From the cell containing the given text, extract its center point as [x, y] coordinate. 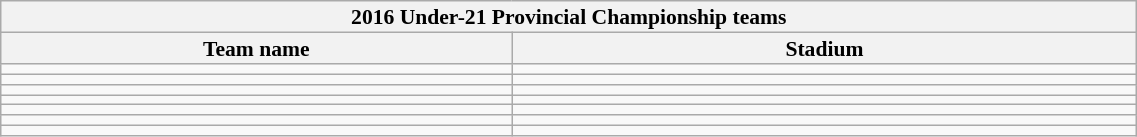
Stadium [824, 49]
2016 Under-21 Provincial Championship teams [569, 17]
Team name [256, 49]
